Search for the cell housing the specified text and yield its (X, Y) center coordinate. 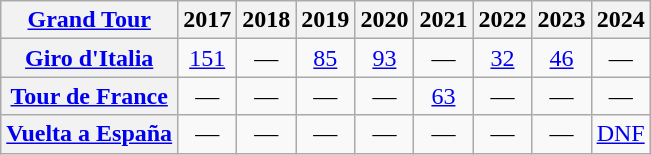
151 (208, 58)
Tour de France (90, 96)
2018 (266, 20)
93 (384, 58)
DNF (620, 134)
32 (502, 58)
2022 (502, 20)
2017 (208, 20)
2019 (326, 20)
63 (444, 96)
2023 (562, 20)
Grand Tour (90, 20)
2024 (620, 20)
85 (326, 58)
2021 (444, 20)
Vuelta a España (90, 134)
2020 (384, 20)
46 (562, 58)
Giro d'Italia (90, 58)
